Determine the [x, y] coordinate at the center of the cell enclosing the given text.  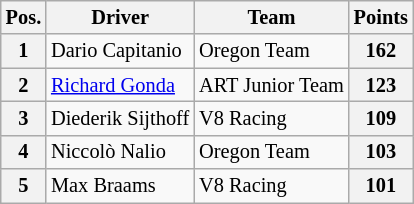
162 [381, 51]
ART Junior Team [272, 85]
101 [381, 186]
5 [24, 186]
1 [24, 51]
Max Braams [120, 186]
Richard Gonda [120, 85]
109 [381, 118]
3 [24, 118]
Points [381, 17]
2 [24, 85]
Niccolò Nalio [120, 152]
Pos. [24, 17]
Dario Capitanio [120, 51]
Driver [120, 17]
4 [24, 152]
Diederik Sijthoff [120, 118]
103 [381, 152]
123 [381, 85]
Team [272, 17]
